Extract the [X, Y] coordinate from the center of the cell holding the provided text.  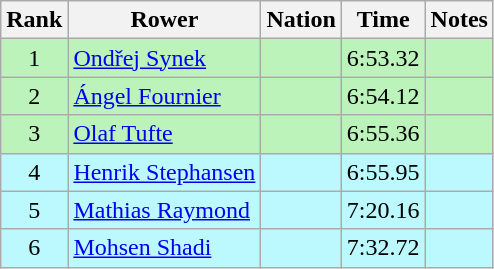
4 [34, 172]
Mohsen Shadi [164, 248]
7:32.72 [383, 248]
6:55.36 [383, 134]
5 [34, 210]
Ondřej Synek [164, 58]
3 [34, 134]
Mathias Raymond [164, 210]
Rower [164, 20]
1 [34, 58]
Notes [459, 20]
7:20.16 [383, 210]
6:54.12 [383, 96]
6:55.95 [383, 172]
Nation [301, 20]
2 [34, 96]
Olaf Tufte [164, 134]
6:53.32 [383, 58]
Henrik Stephansen [164, 172]
Ángel Fournier [164, 96]
6 [34, 248]
Time [383, 20]
Rank [34, 20]
